Capture the cell that displays the provided text and extract its (x, y) central coordinate. 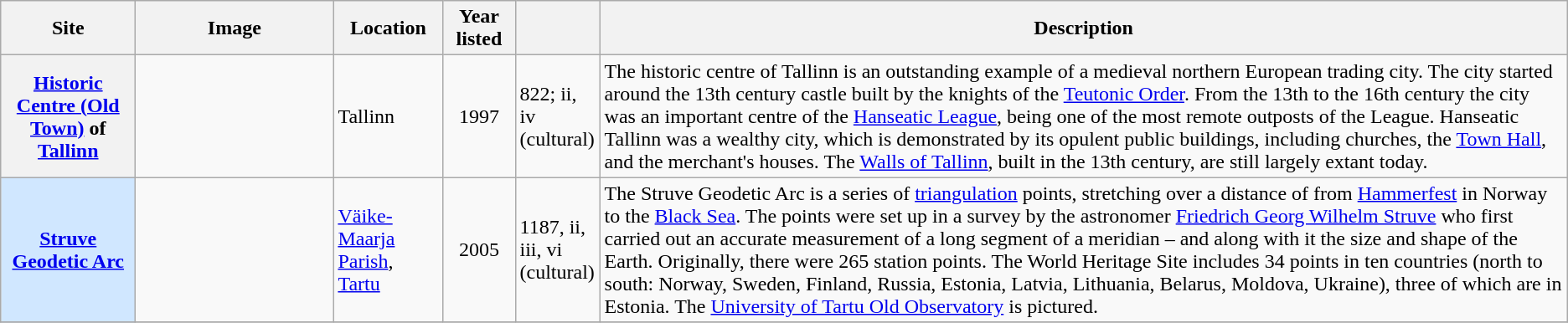
Struve Geodetic Arc (69, 249)
Image (235, 28)
2005 (479, 249)
1187, ii, iii, vi (cultural) (558, 249)
Location (389, 28)
Väike-Maarja Parish, Tartu (389, 249)
Historic Centre (Old Town) of Tallinn (69, 116)
1997 (479, 116)
Description (1084, 28)
Year listed (479, 28)
822; ii, iv (cultural) (558, 116)
Tallinn (389, 116)
Site (69, 28)
